Locate the cell with the specified text and output its [x, y] center coordinate. 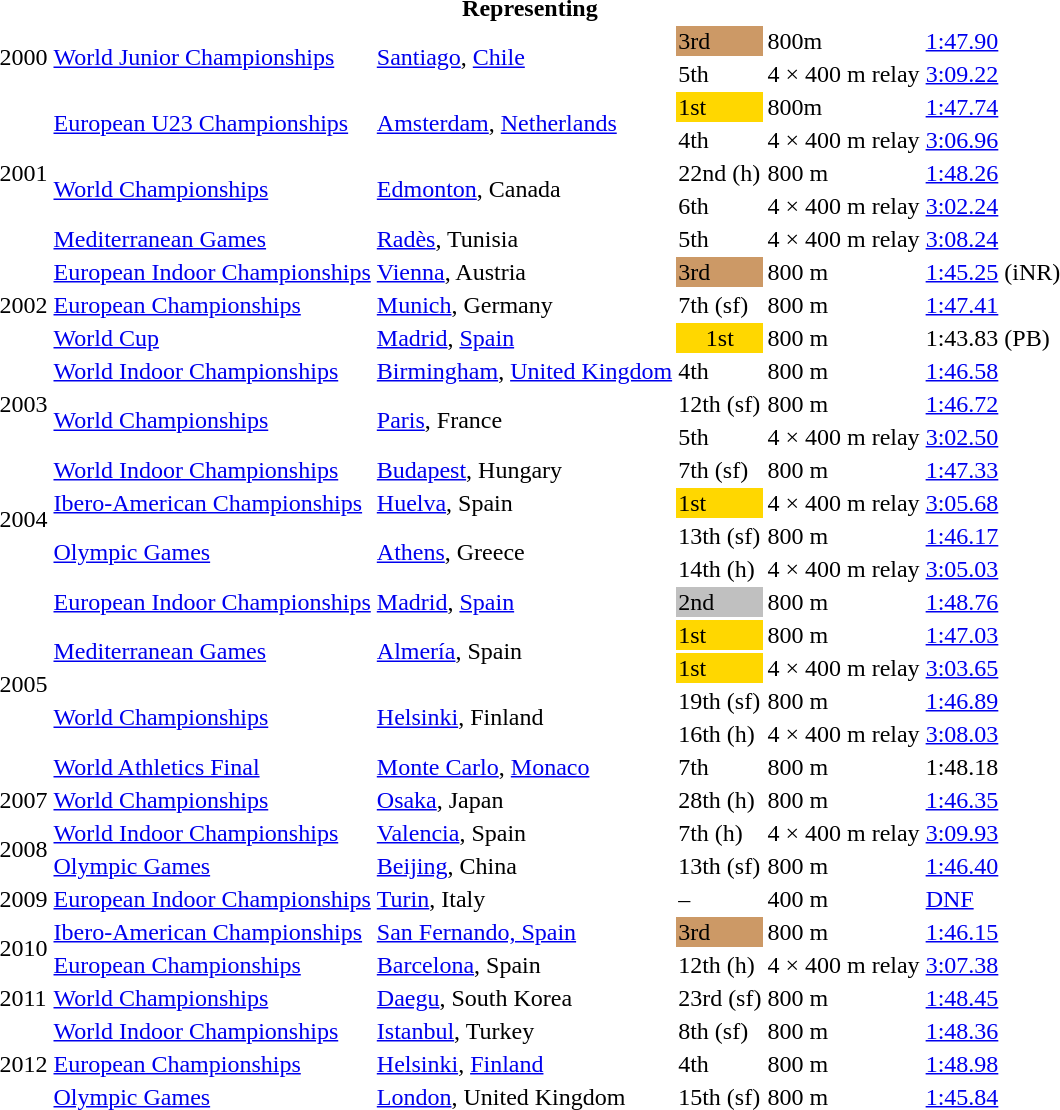
Edmonton, Canada [524, 190]
Birmingham, United Kingdom [524, 371]
12th (h) [720, 965]
Vienna, Austria [524, 272]
Daegu, South Korea [524, 998]
– [720, 899]
Istanbul, Turkey [524, 1031]
19th (sf) [720, 701]
European U23 Championships [212, 124]
28th (h) [720, 800]
6th [720, 206]
Beijing, China [524, 866]
Budapest, Hungary [524, 470]
Almería, Spain [524, 652]
World Athletics Final [212, 767]
Barcelona, Spain [524, 965]
23rd (sf) [720, 998]
7th (h) [720, 833]
Paris, France [524, 420]
14th (h) [720, 569]
San Fernando, Spain [524, 932]
400 m [844, 899]
Amsterdam, Netherlands [524, 124]
Athens, Greece [524, 552]
Munich, Germany [524, 305]
2nd [720, 602]
Santiago, Chile [524, 58]
22nd (h) [720, 173]
Huelva, Spain [524, 503]
12th (sf) [720, 404]
Monte Carlo, Monaco [524, 767]
7th [720, 767]
Valencia, Spain [524, 833]
Radès, Tunisia [524, 239]
Osaka, Japan [524, 800]
16th (h) [720, 734]
World Junior Championships [212, 58]
8th (sf) [720, 1031]
World Cup [212, 338]
Turin, Italy [524, 899]
